For the text-containing cell, return its midpoint in (X, Y) coordinate format. 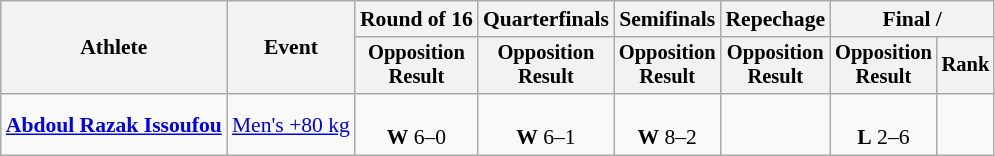
Event (291, 48)
Semifinals (668, 19)
Repechage (775, 19)
W 8–2 (668, 124)
L 2–6 (884, 124)
Men's +80 kg (291, 124)
Athlete (114, 48)
Quarterfinals (546, 19)
Round of 16 (416, 19)
W 6–0 (416, 124)
Final / (912, 19)
Rank (966, 66)
W 6–1 (546, 124)
Abdoul Razak Issoufou (114, 124)
